For the text-containing cell, return its midpoint in (x, y) coordinate format. 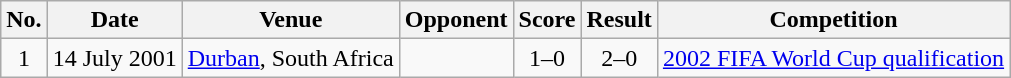
Opponent (456, 20)
Date (114, 20)
14 July 2001 (114, 58)
1–0 (547, 58)
Durban, South Africa (290, 58)
Competition (833, 20)
Score (547, 20)
Venue (290, 20)
2–0 (619, 58)
2002 FIFA World Cup qualification (833, 58)
1 (24, 58)
Result (619, 20)
No. (24, 20)
